Scan for the cell matching the given text and deliver its (X, Y) coordinate at center. 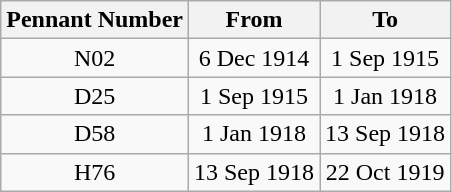
H76 (95, 172)
To (386, 20)
D58 (95, 134)
D25 (95, 96)
6 Dec 1914 (254, 58)
22 Oct 1919 (386, 172)
N02 (95, 58)
Pennant Number (95, 20)
From (254, 20)
